Determine the (x, y) coordinate at the center of the cell enclosing the given text.  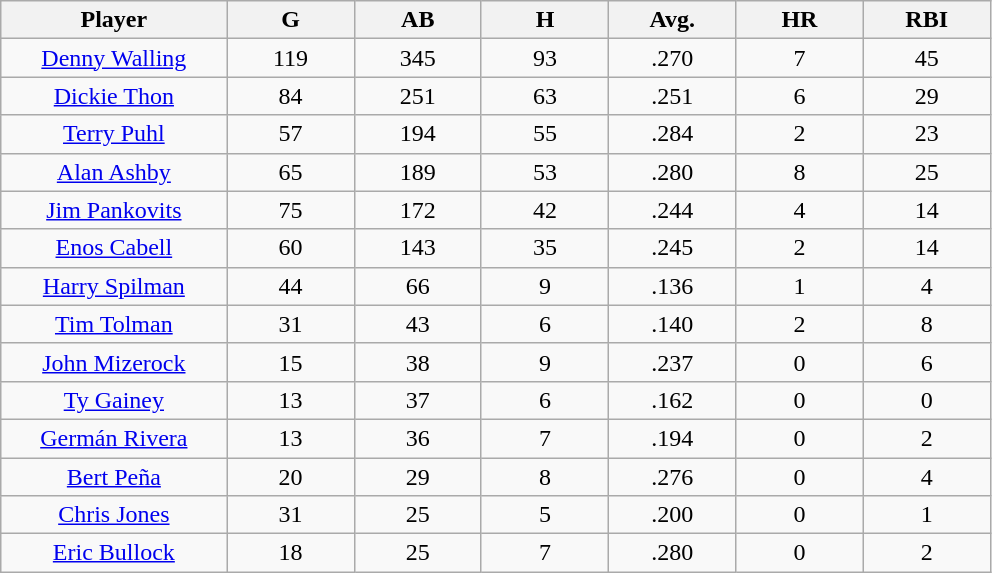
G (290, 20)
194 (418, 134)
.237 (672, 362)
15 (290, 362)
AB (418, 20)
55 (544, 134)
.244 (672, 210)
20 (290, 477)
.140 (672, 324)
HR (800, 20)
John Mizerock (114, 362)
Alan Ashby (114, 172)
Enos Cabell (114, 248)
38 (418, 362)
44 (290, 286)
Tim Tolman (114, 324)
172 (418, 210)
119 (290, 58)
.194 (672, 438)
Ty Gainey (114, 400)
75 (290, 210)
.136 (672, 286)
Bert Peña (114, 477)
.276 (672, 477)
345 (418, 58)
84 (290, 96)
251 (418, 96)
.251 (672, 96)
18 (290, 553)
57 (290, 134)
5 (544, 515)
23 (926, 134)
42 (544, 210)
Jim Pankovits (114, 210)
65 (290, 172)
Harry Spilman (114, 286)
Terry Puhl (114, 134)
Avg. (672, 20)
37 (418, 400)
.200 (672, 515)
189 (418, 172)
43 (418, 324)
H (544, 20)
Player (114, 20)
93 (544, 58)
53 (544, 172)
Germán Rivera (114, 438)
Dickie Thon (114, 96)
45 (926, 58)
Denny Walling (114, 58)
.284 (672, 134)
.162 (672, 400)
RBI (926, 20)
35 (544, 248)
.270 (672, 58)
Eric Bullock (114, 553)
63 (544, 96)
66 (418, 286)
Chris Jones (114, 515)
.245 (672, 248)
60 (290, 248)
36 (418, 438)
143 (418, 248)
